Return the (X, Y) coordinate for the center point of the cell that contains the specified text.  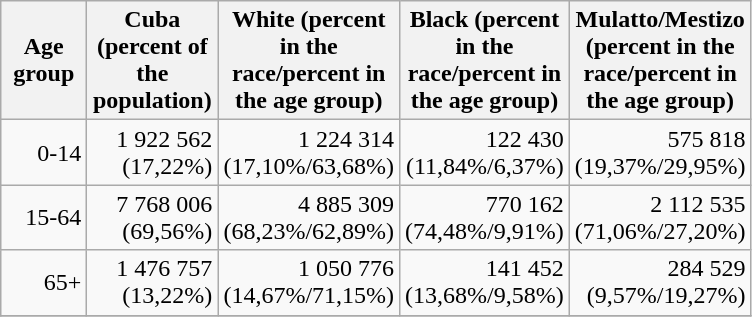
1 922 562 (17,22%) (152, 152)
575 818 (19,37%/29,95%) (660, 152)
0-14 (44, 152)
1 224 314 (17,10%/63,68%) (309, 152)
65+ (44, 282)
Mulatto/Mestizo (percent in the race/percent in the age group) (660, 60)
Black (percent in the race/percent in the age group) (485, 60)
15-64 (44, 218)
770 162 (74,48%/9,91%) (485, 218)
284 529 (9,57%/19,27%) (660, 282)
2 112 535 (71,06%/27,20%) (660, 218)
122 430 (11,84%/6,37%) (485, 152)
1 050 776 (14,67%/71,15%) (309, 282)
White (percent in the race/percent in the age group) (309, 60)
Cuba (percent of the population) (152, 60)
141 452 (13,68%/9,58%) (485, 282)
7 768 006 (69,56%) (152, 218)
4 885 309 (68,23%/62,89%) (309, 218)
Age group (44, 60)
1 476 757 (13,22%) (152, 282)
